From the cell containing the given text, extract its center point as [X, Y] coordinate. 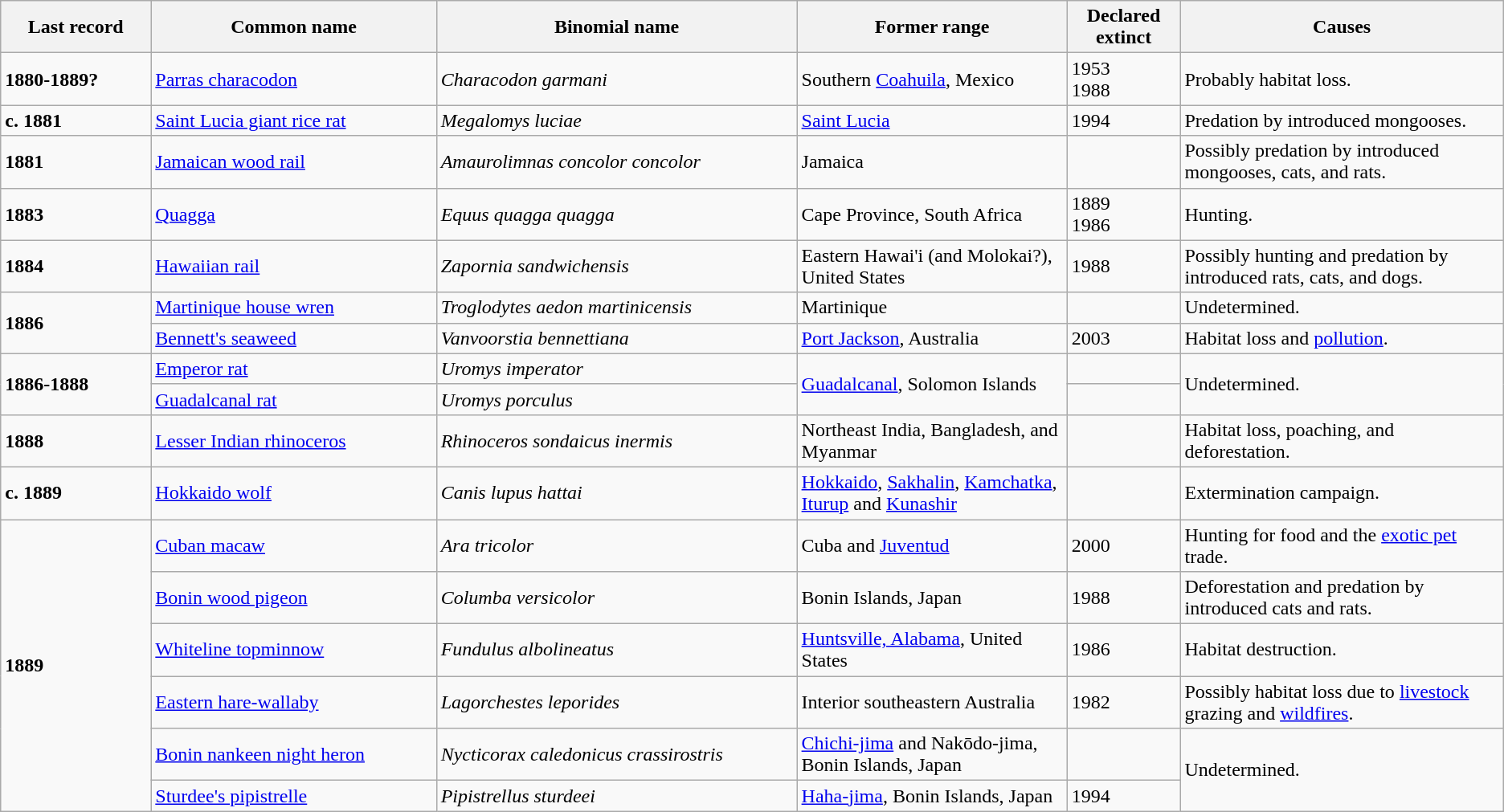
Interior southeastern Australia [932, 702]
Nycticorax caledonicus crassirostris [617, 755]
Lagorchestes leporides [617, 702]
Quagga [294, 214]
Megalomys luciae [617, 120]
Deforestation and predation by introduced cats and rats. [1342, 598]
1881 [76, 162]
1986 [1123, 651]
Port Jackson, Australia [932, 338]
Northeast India, Bangladesh, and Myanmar [932, 440]
Bonin wood pigeon [294, 598]
Causes [1342, 27]
Parras characodon [294, 79]
Cuba and Juventud [932, 545]
Possibly hunting and predation by introduced rats, cats, and dogs. [1342, 267]
Predation by introduced mongooses. [1342, 120]
2000 [1123, 545]
Columba versicolor [617, 598]
1888 [76, 440]
1982 [1123, 702]
Martinique [932, 308]
Hokkaido, Sakhalin, Kamchatka, Iturup and Kunashir [932, 493]
Lesser Indian rhinoceros [294, 440]
Common name [294, 27]
Extermination campaign. [1342, 493]
Bonin nankeen night heron [294, 755]
Jamaican wood rail [294, 162]
Binomial name [617, 27]
Guadalcanal rat [294, 399]
Guadalcanal, Solomon Islands [932, 384]
Haha-jima, Bonin Islands, Japan [932, 796]
Sturdee's pipistrelle [294, 796]
Amaurolimnas concolor concolor [617, 162]
Saint Lucia giant rice rat [294, 120]
Habitat loss, poaching, and deforestation. [1342, 440]
Habitat loss and pollution. [1342, 338]
1889 [76, 665]
1886-1888 [76, 384]
Whiteline topminnow [294, 651]
Vanvoorstia bennettiana [617, 338]
1880-1889? [76, 79]
18891986 [1123, 214]
Saint Lucia [932, 120]
Huntsville, Alabama, United States [932, 651]
Hunting. [1342, 214]
Fundulus albolineatus [617, 651]
1886 [76, 323]
Rhinoceros sondaicus inermis [617, 440]
Bonin Islands, Japan [932, 598]
Martinique house wren [294, 308]
c. 1881 [76, 120]
Cuban macaw [294, 545]
Last record [76, 27]
Troglodytes aedon martinicensis [617, 308]
Eastern hare-wallaby [294, 702]
1883 [76, 214]
Chichi-jima and Nakōdo-jima, Bonin Islands, Japan [932, 755]
Declared extinct [1123, 27]
Possibly habitat loss due to livestock grazing and wildfires. [1342, 702]
19531988 [1123, 79]
Uromys porculus [617, 399]
Canis lupus hattai [617, 493]
Possibly predation by introduced mongooses, cats, and rats. [1342, 162]
Former range [932, 27]
Jamaica [932, 162]
Probably habitat loss. [1342, 79]
Characodon garmani [617, 79]
Bennett's seaweed [294, 338]
2003 [1123, 338]
Cape Province, South Africa [932, 214]
Ara tricolor [617, 545]
c. 1889 [76, 493]
Hunting for food and the exotic pet trade. [1342, 545]
Habitat destruction. [1342, 651]
Equus quagga quagga [617, 214]
Pipistrellus sturdeei [617, 796]
Hokkaido wolf [294, 493]
Eastern Hawai'i (and Molokai?), United States [932, 267]
Zapornia sandwichensis [617, 267]
Southern Coahuila, Mexico [932, 79]
Uromys imperator [617, 369]
Hawaiian rail [294, 267]
Emperor rat [294, 369]
1884 [76, 267]
